Find where the given text appears and provide that cell's center as [X, Y] coordinate. 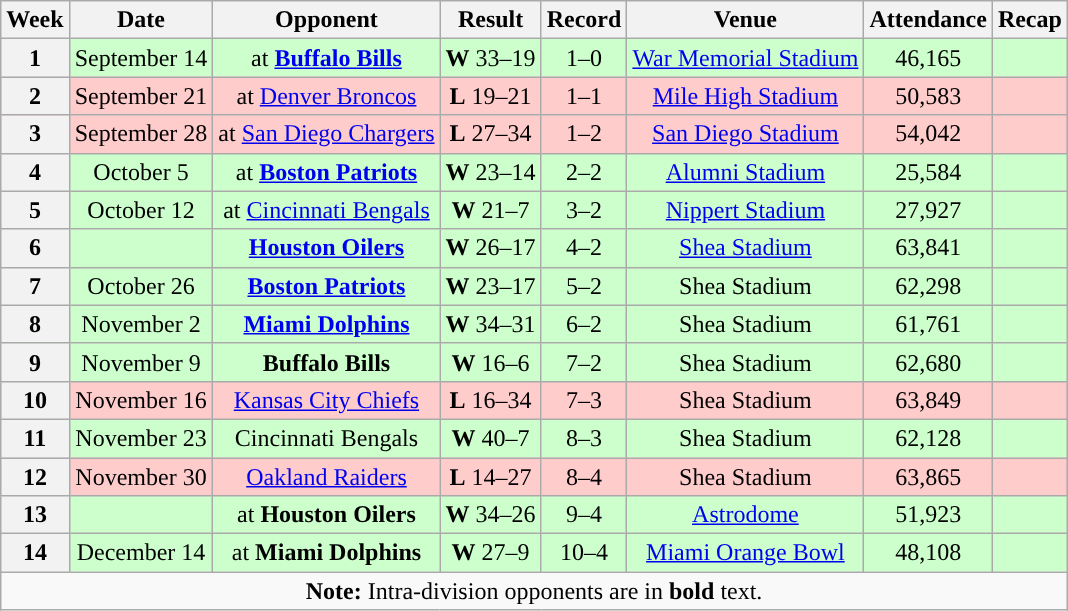
Week [35, 20]
10–4 [584, 553]
1–2 [584, 134]
at Buffalo Bills [326, 58]
at Cincinnati Bengals [326, 210]
W 23–17 [490, 286]
Nippert Stadium [746, 210]
November 23 [141, 438]
November 16 [141, 400]
1 [35, 58]
7 [35, 286]
10 [35, 400]
12 [35, 477]
War Memorial Stadium [746, 58]
Miami Dolphins [326, 324]
Astrodome [746, 515]
62,680 [928, 362]
6 [35, 248]
Kansas City Chiefs [326, 400]
9 [35, 362]
Cincinnati Bengals [326, 438]
L 16–34 [490, 400]
Venue [746, 20]
Buffalo Bills [326, 362]
at Denver Broncos [326, 96]
Opponent [326, 20]
2–2 [584, 172]
at Miami Dolphins [326, 553]
11 [35, 438]
4 [35, 172]
Oakland Raiders [326, 477]
63,865 [928, 477]
7–3 [584, 400]
2 [35, 96]
Mile High Stadium [746, 96]
6–2 [584, 324]
November 30 [141, 477]
62,298 [928, 286]
7–2 [584, 362]
8–4 [584, 477]
14 [35, 553]
63,849 [928, 400]
L 27–34 [490, 134]
W 34–26 [490, 515]
October 5 [141, 172]
3 [35, 134]
September 14 [141, 58]
Alumni Stadium [746, 172]
December 14 [141, 553]
Date [141, 20]
62,128 [928, 438]
W 40–7 [490, 438]
October 26 [141, 286]
at San Diego Chargers [326, 134]
W 16–6 [490, 362]
Houston Oilers [326, 248]
3–2 [584, 210]
1–0 [584, 58]
Miami Orange Bowl [746, 553]
W 27–9 [490, 553]
9–4 [584, 515]
L 19–21 [490, 96]
Attendance [928, 20]
Note: Intra-division opponents are in bold text. [534, 591]
L 14–27 [490, 477]
8–3 [584, 438]
5 [35, 210]
1–1 [584, 96]
48,108 [928, 553]
W 21–7 [490, 210]
4–2 [584, 248]
W 26–17 [490, 248]
October 12 [141, 210]
51,923 [928, 515]
Record [584, 20]
Boston Patriots [326, 286]
46,165 [928, 58]
at Houston Oilers [326, 515]
8 [35, 324]
November 2 [141, 324]
at Boston Patriots [326, 172]
27,927 [928, 210]
Recap [1030, 20]
W 34–31 [490, 324]
50,583 [928, 96]
September 21 [141, 96]
61,761 [928, 324]
W 33–19 [490, 58]
San Diego Stadium [746, 134]
5–2 [584, 286]
63,841 [928, 248]
November 9 [141, 362]
September 28 [141, 134]
W 23–14 [490, 172]
25,584 [928, 172]
54,042 [928, 134]
Result [490, 20]
13 [35, 515]
